From the cell containing the given text, extract its center point as [x, y] coordinate. 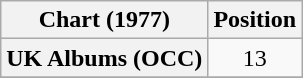
UK Albums (OCC) [104, 58]
Position [255, 20]
Chart (1977) [104, 20]
13 [255, 58]
